Return [X, Y] of the center of cell containing provided text 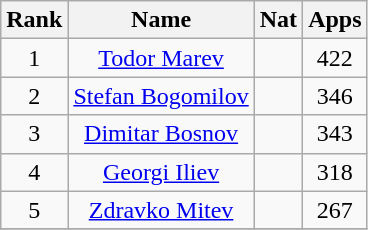
Apps [335, 20]
4 [34, 172]
318 [335, 172]
Rank [34, 20]
Todor Marev [161, 58]
Stefan Bogomilov [161, 96]
Georgi Iliev [161, 172]
Name [161, 20]
346 [335, 96]
267 [335, 210]
422 [335, 58]
Nat [278, 20]
3 [34, 134]
Dimitar Bosnov [161, 134]
5 [34, 210]
2 [34, 96]
343 [335, 134]
Zdravko Mitev [161, 210]
1 [34, 58]
